Pinpoint the cell where the given text exists, returning its (x, y) midpoint coordinate. 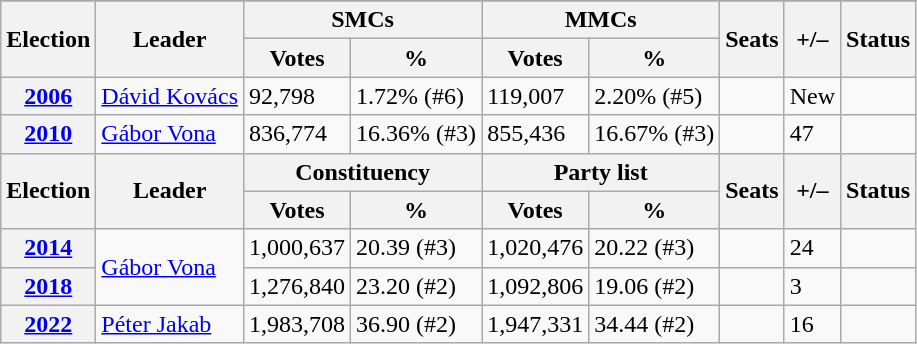
2018 (48, 286)
2.20% (#5) (654, 96)
2006 (48, 96)
New (812, 96)
3 (812, 286)
Péter Jakab (170, 324)
19.06 (#2) (654, 286)
Party list (601, 172)
SMCs (363, 20)
1,020,476 (536, 248)
119,007 (536, 96)
Constituency (363, 172)
2010 (48, 134)
16.36% (#3) (416, 134)
1,000,637 (298, 248)
2014 (48, 248)
836,774 (298, 134)
24 (812, 248)
1.72% (#6) (416, 96)
34.44 (#2) (654, 324)
2022 (48, 324)
1,276,840 (298, 286)
Dávid Kovács (170, 96)
16.67% (#3) (654, 134)
1,092,806 (536, 286)
47 (812, 134)
23.20 (#2) (416, 286)
20.39 (#3) (416, 248)
20.22 (#3) (654, 248)
1,947,331 (536, 324)
855,436 (536, 134)
92,798 (298, 96)
36.90 (#2) (416, 324)
MMCs (601, 20)
16 (812, 324)
1,983,708 (298, 324)
